Extract the [X, Y] coordinate from the center of the cell holding the provided text.  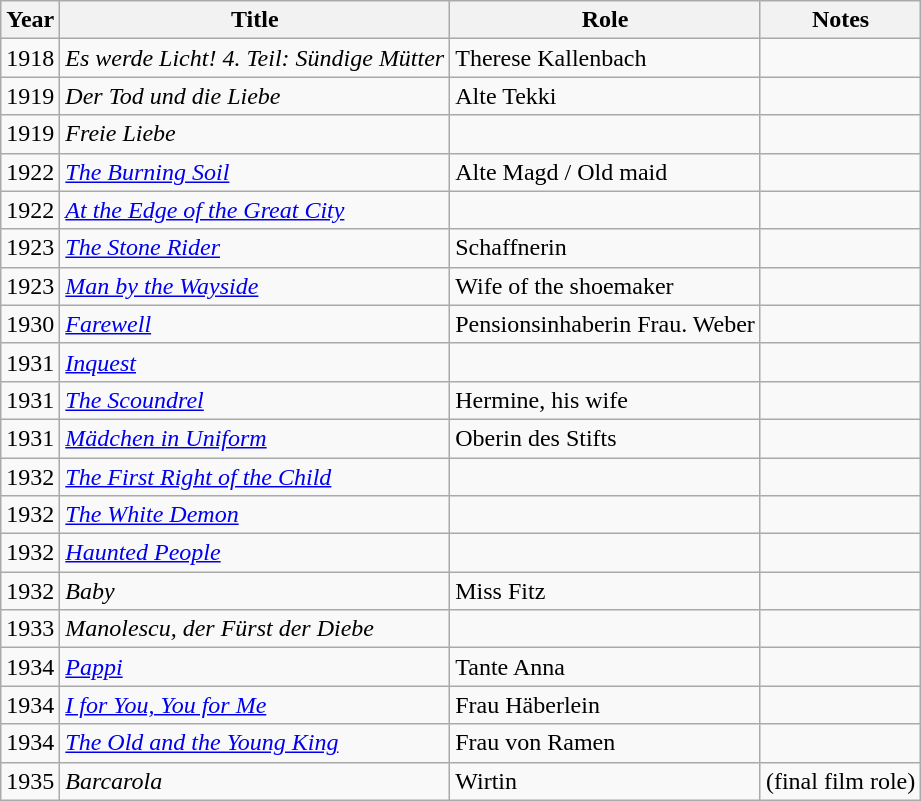
Role [606, 20]
Frau Häberlein [606, 705]
1930 [30, 324]
Alte Magd / Old maid [606, 172]
The Stone Rider [255, 248]
Notes [840, 20]
Barcarola [255, 781]
1935 [30, 781]
(final film role) [840, 781]
Haunted People [255, 553]
Wirtin [606, 781]
Der Tod und die Liebe [255, 96]
Miss Fitz [606, 591]
Freie Liebe [255, 134]
Frau von Ramen [606, 743]
Hermine, his wife [606, 400]
Es werde Licht! 4. Teil: Sündige Mütter [255, 58]
Man by the Wayside [255, 286]
1918 [30, 58]
Alte Tekki [606, 96]
1933 [30, 629]
Schaffnerin [606, 248]
The Burning Soil [255, 172]
The Scoundrel [255, 400]
Farewell [255, 324]
I for You, You for Me [255, 705]
Oberin des Stifts [606, 438]
Mädchen in Uniform [255, 438]
Wife of the shoemaker [606, 286]
Therese Kallenbach [606, 58]
Year [30, 20]
Title [255, 20]
At the Edge of the Great City [255, 210]
Manolescu, der Fürst der Diebe [255, 629]
Pensionsinhaberin Frau. Weber [606, 324]
The Old and the Young King [255, 743]
Tante Anna [606, 667]
Inquest [255, 362]
The First Right of the Child [255, 477]
The White Demon [255, 515]
Pappi [255, 667]
Baby [255, 591]
